Extract the [x, y] coordinate from the center of the cell holding the provided text.  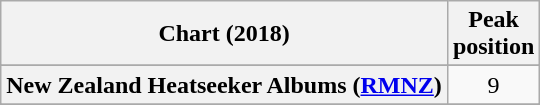
Chart (2018) [224, 34]
9 [493, 85]
New Zealand Heatseeker Albums (RMNZ) [224, 85]
Peak position [493, 34]
